Return (x, y) of the center of cell containing provided text 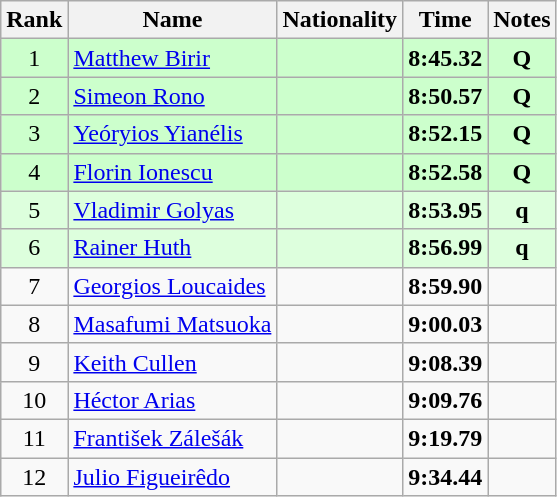
Name (172, 20)
10 (34, 400)
Héctor Arias (172, 400)
9 (34, 362)
Rank (34, 20)
9:34.44 (446, 477)
9:09.76 (446, 400)
9:08.39 (446, 362)
Vladimir Golyas (172, 210)
8:53.95 (446, 210)
Masafumi Matsuoka (172, 324)
9:19.79 (446, 438)
8 (34, 324)
Rainer Huth (172, 248)
8:59.90 (446, 286)
3 (34, 134)
4 (34, 172)
6 (34, 248)
12 (34, 477)
Yeóryios Yianélis (172, 134)
Florin Ionescu (172, 172)
9:00.03 (446, 324)
8:56.99 (446, 248)
Julio Figueirêdo (172, 477)
Keith Cullen (172, 362)
Time (446, 20)
8:50.57 (446, 96)
Simeon Rono (172, 96)
1 (34, 58)
Notes (522, 20)
Georgios Loucaides (172, 286)
8:52.15 (446, 134)
Nationality (340, 20)
7 (34, 286)
František Zálešák (172, 438)
5 (34, 210)
Matthew Birir (172, 58)
8:45.32 (446, 58)
11 (34, 438)
8:52.58 (446, 172)
2 (34, 96)
